Return the (x, y) coordinate for the center point of the cell that contains the specified text.  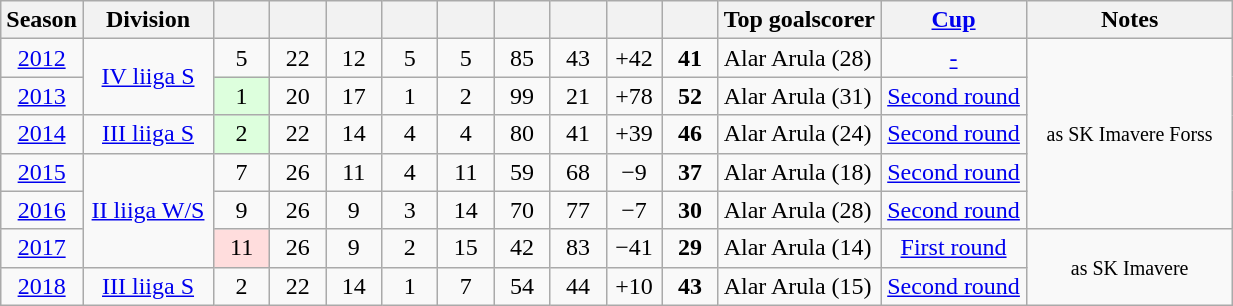
Season (42, 20)
Alar Arula (24) (799, 134)
20 (298, 96)
−41 (634, 248)
77 (578, 210)
21 (578, 96)
15 (466, 248)
68 (578, 172)
59 (522, 172)
30 (690, 210)
54 (522, 286)
37 (690, 172)
17 (354, 96)
−7 (634, 210)
2018 (42, 286)
- (954, 58)
Alar Arula (15) (799, 286)
+39 (634, 134)
44 (578, 286)
First round (954, 248)
46 (690, 134)
Division (148, 20)
99 (522, 96)
29 (690, 248)
3 (410, 210)
2017 (42, 248)
as SK Imavere Forss (1130, 134)
2014 (42, 134)
2013 (42, 96)
+78 (634, 96)
as SK Imavere (1130, 267)
2012 (42, 58)
Alar Arula (31) (799, 96)
2015 (42, 172)
II liiga W/S (148, 210)
83 (578, 248)
−9 (634, 172)
+10 (634, 286)
Top goalscorer (799, 20)
70 (522, 210)
IV liiga S (148, 77)
80 (522, 134)
85 (522, 58)
Cup (954, 20)
Alar Arula (18) (799, 172)
52 (690, 96)
Alar Arula (14) (799, 248)
42 (522, 248)
12 (354, 58)
+42 (634, 58)
2016 (42, 210)
Notes (1130, 20)
